Pinpoint the cell where the given text exists, returning its [x, y] midpoint coordinate. 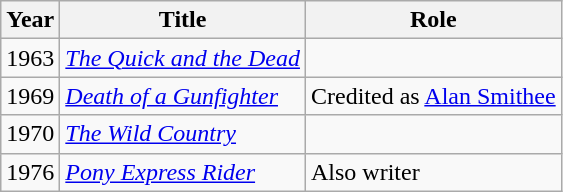
Also writer [433, 172]
1963 [30, 58]
1976 [30, 172]
Pony Express Rider [183, 172]
1970 [30, 134]
Role [433, 20]
The Quick and the Dead [183, 58]
1969 [30, 96]
Title [183, 20]
The Wild Country [183, 134]
Death of a Gunfighter [183, 96]
Year [30, 20]
Credited as Alan Smithee [433, 96]
